Scan for the cell matching the given text and deliver its (X, Y) coordinate at center. 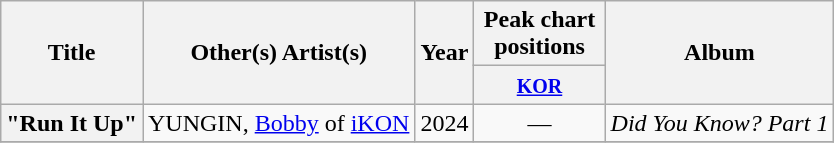
Year (444, 52)
2024 (444, 123)
Other(s) Artist(s) (278, 52)
"Run It Up" (72, 123)
Album (720, 52)
Peak chart positions (540, 34)
— (540, 123)
Did You Know? Part 1 (720, 123)
YUNGIN, Bobby of iKON (278, 123)
KOR (540, 85)
Title (72, 52)
